Provide the (x, y) coordinate of the cell's center where the given text is located.  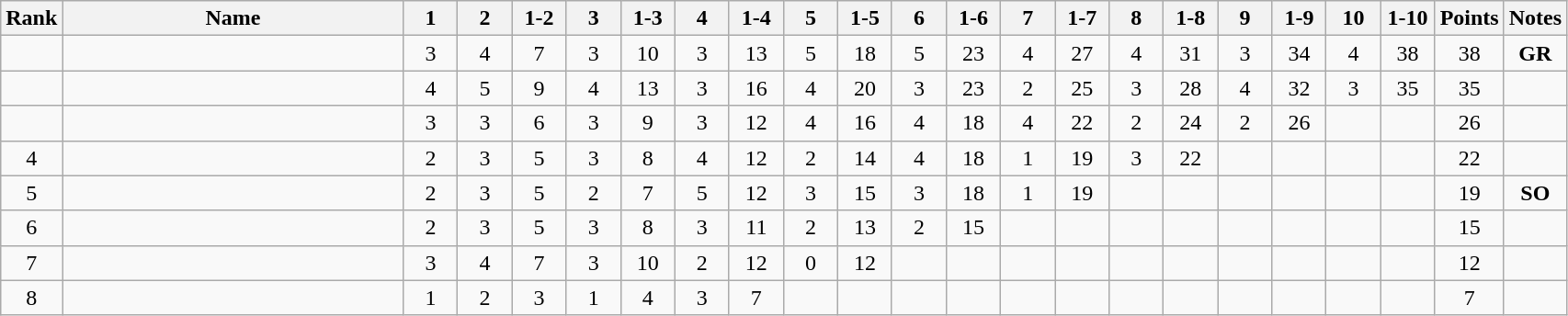
11 (756, 228)
0 (811, 263)
Rank (31, 18)
1-3 (647, 18)
1-2 (539, 18)
34 (1300, 53)
GR (1535, 53)
27 (1083, 53)
1-6 (974, 18)
32 (1300, 88)
1-5 (864, 18)
1-10 (1408, 18)
31 (1191, 53)
Notes (1535, 18)
28 (1191, 88)
20 (864, 88)
Name (233, 18)
1-7 (1083, 18)
1-4 (756, 18)
24 (1191, 123)
1-9 (1300, 18)
SO (1535, 193)
Points (1469, 18)
25 (1083, 88)
1-8 (1191, 18)
14 (864, 158)
